Return the (X, Y) coordinate for the center point of the cell that contains the specified text.  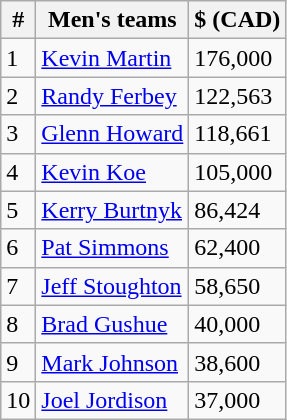
38,600 (238, 362)
62,400 (238, 248)
4 (18, 172)
40,000 (238, 324)
Kevin Koe (112, 172)
Joel Jordison (112, 400)
8 (18, 324)
Mark Johnson (112, 362)
$ (CAD) (238, 20)
58,650 (238, 286)
Jeff Stoughton (112, 286)
Glenn Howard (112, 134)
10 (18, 400)
Kevin Martin (112, 58)
2 (18, 96)
1 (18, 58)
Kerry Burtnyk (112, 210)
# (18, 20)
3 (18, 134)
6 (18, 248)
118,661 (238, 134)
7 (18, 286)
5 (18, 210)
Pat Simmons (112, 248)
Randy Ferbey (112, 96)
105,000 (238, 172)
176,000 (238, 58)
Brad Gushue (112, 324)
86,424 (238, 210)
122,563 (238, 96)
Men's teams (112, 20)
37,000 (238, 400)
9 (18, 362)
